Return [X, Y] of the center of cell containing provided text 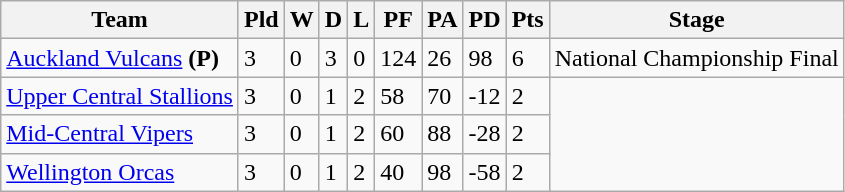
Upper Central Stallions [120, 96]
Pts [528, 20]
W [302, 20]
L [362, 20]
58 [398, 96]
-12 [484, 96]
Pld [261, 20]
26 [442, 58]
D [333, 20]
PA [442, 20]
6 [528, 58]
60 [398, 134]
Mid-Central Vipers [120, 134]
40 [398, 172]
70 [442, 96]
National Championship Final [696, 58]
PF [398, 20]
Wellington Orcas [120, 172]
PD [484, 20]
88 [442, 134]
Stage [696, 20]
-58 [484, 172]
124 [398, 58]
-28 [484, 134]
Auckland Vulcans (P) [120, 58]
Team [120, 20]
